For the text-containing cell, return its midpoint in [x, y] coordinate format. 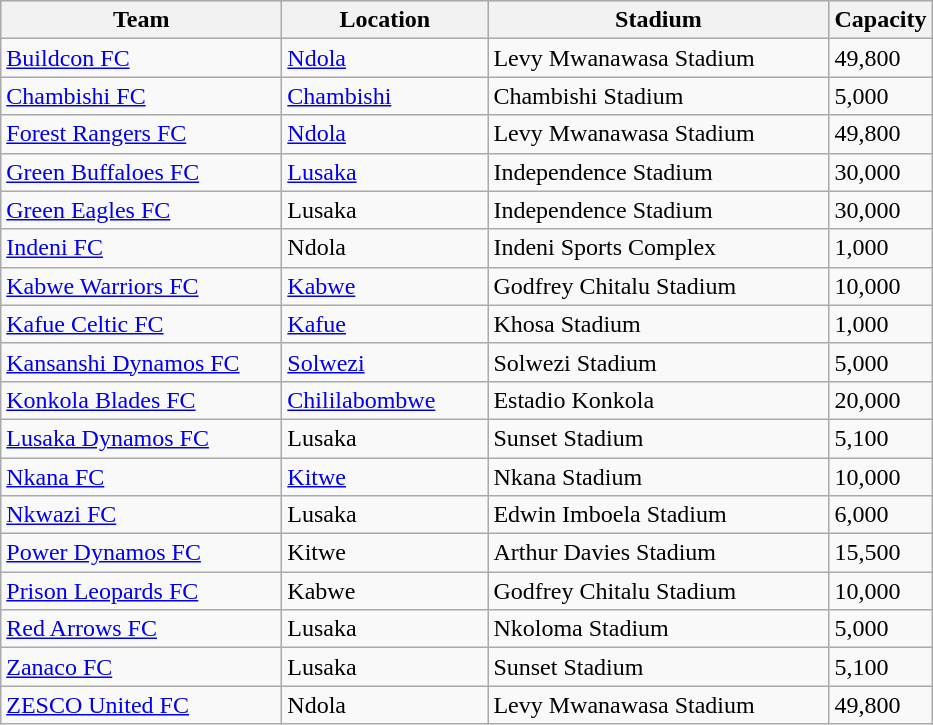
Buildcon FC [142, 58]
Nkoloma Stadium [658, 629]
Forest Rangers FC [142, 134]
Chambishi FC [142, 96]
Kansanshi Dynamos FC [142, 362]
ZESCO United FC [142, 705]
Capacity [880, 20]
Chililabombwe [385, 400]
Indeni Sports Complex [658, 248]
Zanaco FC [142, 667]
Green Buffaloes FC [142, 172]
Team [142, 20]
Kafue Celtic FC [142, 324]
Indeni FC [142, 248]
Nkwazi FC [142, 515]
Green Eagles FC [142, 210]
Edwin Imboela Stadium [658, 515]
Location [385, 20]
6,000 [880, 515]
Red Arrows FC [142, 629]
Prison Leopards FC [142, 591]
Stadium [658, 20]
Power Dynamos FC [142, 553]
Nkana Stadium [658, 477]
Konkola Blades FC [142, 400]
15,500 [880, 553]
Estadio Konkola [658, 400]
Solwezi Stadium [658, 362]
Arthur Davies Stadium [658, 553]
Solwezi [385, 362]
Khosa Stadium [658, 324]
Kabwe Warriors FC [142, 286]
20,000 [880, 400]
Kafue [385, 324]
Nkana FC [142, 477]
Chambishi [385, 96]
Chambishi Stadium [658, 96]
Lusaka Dynamos FC [142, 438]
